Search for the cell housing the specified text and yield its [X, Y] center coordinate. 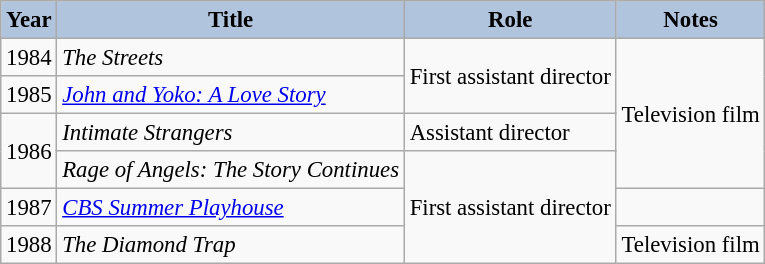
1987 [29, 208]
1988 [29, 245]
Notes [690, 20]
John and Yoko: A Love Story [230, 95]
Assistant director [510, 133]
The Streets [230, 58]
Rage of Angels: The Story Continues [230, 170]
1986 [29, 152]
1984 [29, 58]
Role [510, 20]
Title [230, 20]
1985 [29, 95]
Year [29, 20]
Intimate Strangers [230, 133]
CBS Summer Playhouse [230, 208]
The Diamond Trap [230, 245]
